Scan for the cell matching the given text and deliver its (X, Y) coordinate at center. 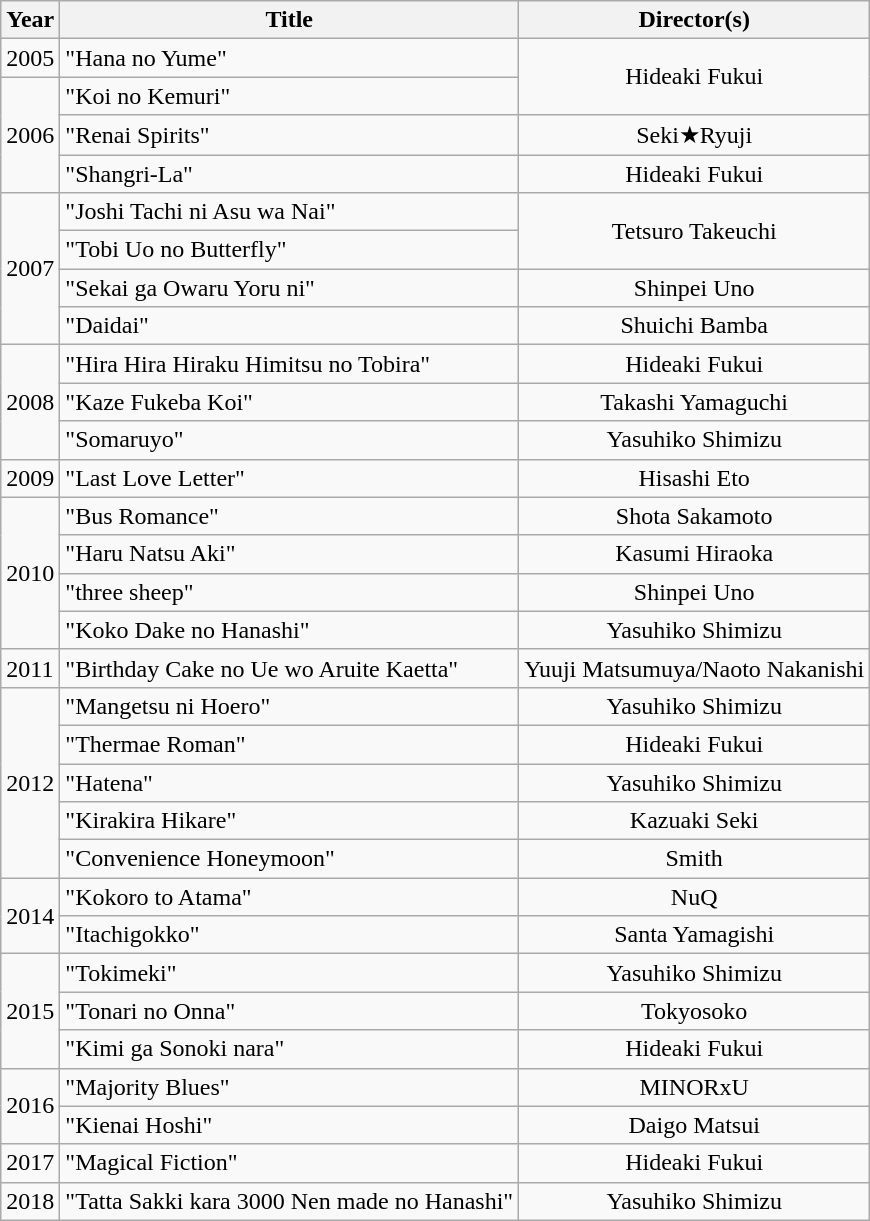
"Kaze Fukeba Koi" (290, 402)
2016 (30, 1106)
Shota Sakamoto (694, 516)
Hisashi Eto (694, 478)
Title (290, 20)
"Birthday Cake no Ue wo Aruite Kaetta" (290, 668)
"Magical Fiction" (290, 1163)
Kazuaki Seki (694, 821)
"Mangetsu ni Hoero" (290, 706)
2014 (30, 916)
2017 (30, 1163)
"Kienai Hoshi" (290, 1125)
Yuuji Matsumuya/Naoto Nakanishi (694, 668)
"Renai Spirits" (290, 135)
Shuichi Bamba (694, 326)
"Hatena" (290, 783)
"Kokoro to Atama" (290, 897)
Santa Yamagishi (694, 935)
"Itachigokko" (290, 935)
"Tobi Uo no Butterfly" (290, 250)
"Kirakira Hikare" (290, 821)
Daigo Matsui (694, 1125)
2012 (30, 782)
2008 (30, 402)
Smith (694, 859)
"Convenience Honeymoon" (290, 859)
"Kimi ga Sonoki nara" (290, 1049)
2009 (30, 478)
2011 (30, 668)
"three sheep" (290, 592)
"Tatta Sakki kara 3000 Nen made no Hanashi" (290, 1201)
Takashi Yamaguchi (694, 402)
"Bus Romance" (290, 516)
MINORxU (694, 1087)
"Joshi Tachi ni Asu wa Nai" (290, 212)
"Daidai" (290, 326)
2006 (30, 135)
"Tonari no Onna" (290, 1011)
"Thermae Roman" (290, 744)
NuQ (694, 897)
"Majority Blues" (290, 1087)
"Koko Dake no Hanashi" (290, 630)
"Koi no Kemuri" (290, 96)
Kasumi Hiraoka (694, 554)
Tokyosoko (694, 1011)
"Sekai ga Owaru Yoru ni" (290, 288)
2018 (30, 1201)
"Shangri-La" (290, 173)
"Hira Hira Hiraku Himitsu no Tobira" (290, 364)
2007 (30, 269)
2005 (30, 58)
Year (30, 20)
"Hana no Yume" (290, 58)
Seki★Ryuji (694, 135)
2015 (30, 1011)
"Haru Natsu Aki" (290, 554)
"Last Love Letter" (290, 478)
"Somaruyo" (290, 440)
"Tokimeki" (290, 973)
Director(s) (694, 20)
Tetsuro Takeuchi (694, 231)
2010 (30, 573)
